Output the [x, y] coordinate of the center of the cell containing the given text.  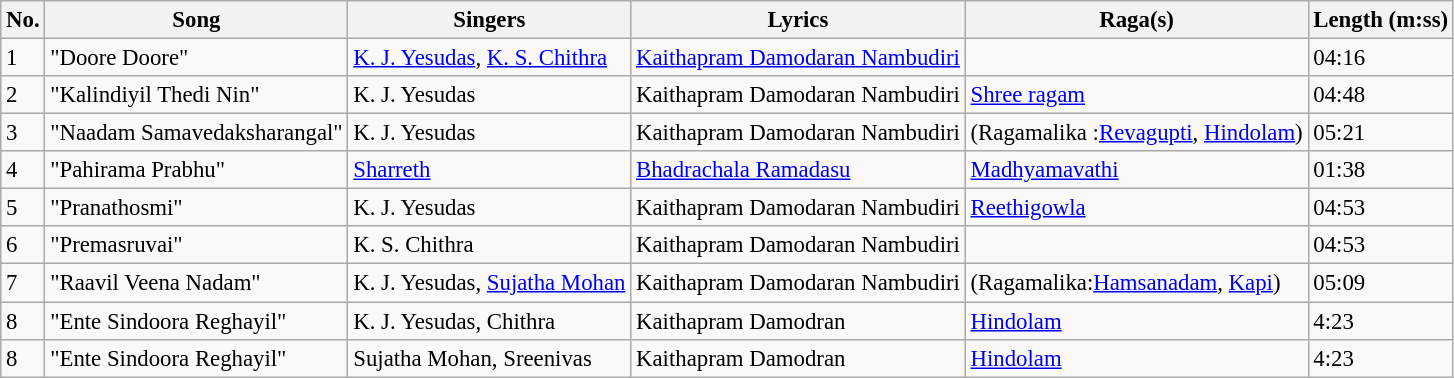
Reethigowla [1136, 208]
(Ragamalika:Hamsanadam, Kapi) [1136, 283]
Madhyamavathi [1136, 170]
"Pahirama Prabhu" [196, 170]
4 [23, 170]
K. J. Yesudas, Chithra [490, 321]
2 [23, 95]
Sharreth [490, 170]
Lyrics [798, 20]
"Premasruvai" [196, 245]
1 [23, 58]
5 [23, 208]
Length (m:ss) [1380, 20]
04:16 [1380, 58]
"Raavil Veena Nadam" [196, 283]
"Pranathosmi" [196, 208]
05:09 [1380, 283]
05:21 [1380, 133]
Sujatha Mohan, Sreenivas [490, 358]
"Naadam Samavedaksharangal" [196, 133]
Singers [490, 20]
6 [23, 245]
K. S. Chithra [490, 245]
Bhadrachala Ramadasu [798, 170]
K. J. Yesudas, Sujatha Mohan [490, 283]
Shree ragam [1136, 95]
"Doore Doore" [196, 58]
(Ragamalika :Revagupti, Hindolam) [1136, 133]
Raga(s) [1136, 20]
Song [196, 20]
K. J. Yesudas, K. S. Chithra [490, 58]
3 [23, 133]
04:48 [1380, 95]
7 [23, 283]
"Kalindiyil Thedi Nin" [196, 95]
01:38 [1380, 170]
No. [23, 20]
